Locate the cell with the specified text and output its (X, Y) center coordinate. 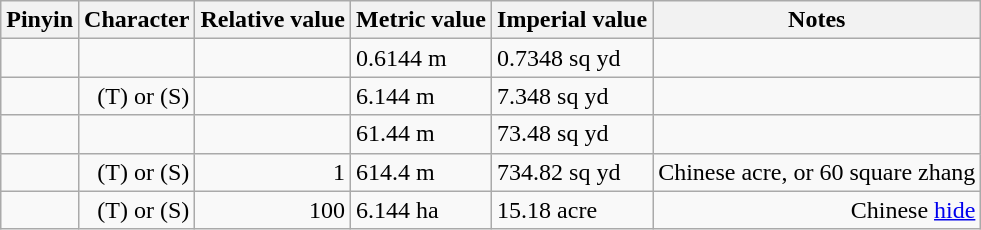
15.18 acre (572, 210)
100 (273, 210)
6.144 m (422, 96)
61.44 m (422, 134)
614.4 m (422, 172)
Relative value (273, 20)
Character (137, 20)
Imperial value (572, 20)
734.82 sq yd (572, 172)
0.7348 sq yd (572, 58)
73.48 sq yd (572, 134)
6.144 ha (422, 210)
Metric value (422, 20)
Chinese acre, or 60 square zhang (817, 172)
7.348 sq yd (572, 96)
Pinyin (40, 20)
0.6144 m (422, 58)
Chinese hide (817, 210)
Notes (817, 20)
1 (273, 172)
